For the text-containing cell, return its midpoint in [X, Y] coordinate format. 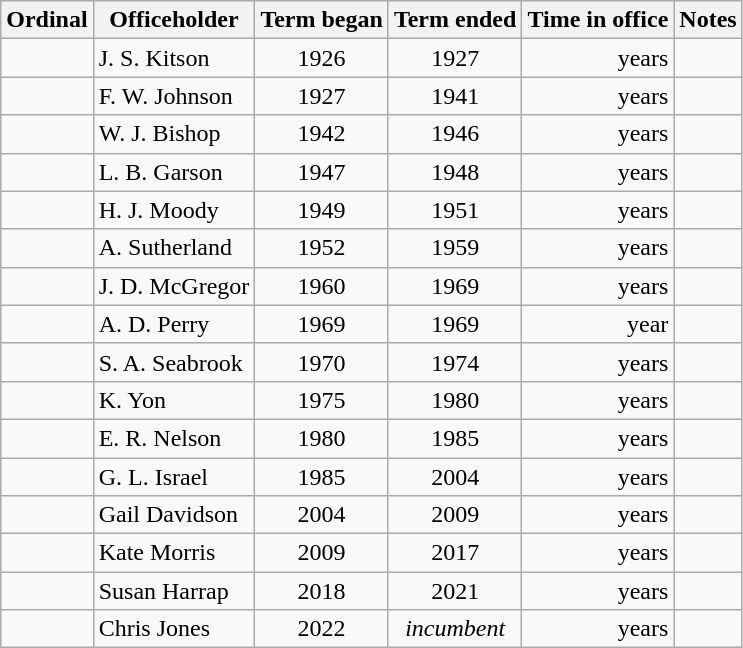
incumbent [455, 629]
S. A. Seabrook [174, 362]
Officeholder [174, 20]
F. W. Johnson [174, 96]
Susan Harrap [174, 591]
G. L. Israel [174, 477]
1975 [322, 400]
2022 [322, 629]
1947 [322, 172]
J. D. McGregor [174, 286]
K. Yon [174, 400]
J. S. Kitson [174, 58]
L. B. Garson [174, 172]
1946 [455, 134]
1926 [322, 58]
Ordinal [47, 20]
1941 [455, 96]
E. R. Nelson [174, 438]
1948 [455, 172]
2018 [322, 591]
Notes [708, 20]
Chris Jones [174, 629]
Term ended [455, 20]
Gail Davidson [174, 515]
Kate Morris [174, 553]
2021 [455, 591]
1952 [322, 248]
1970 [322, 362]
1960 [322, 286]
1951 [455, 210]
W. J. Bishop [174, 134]
1942 [322, 134]
Time in office [598, 20]
H. J. Moody [174, 210]
Term began [322, 20]
year [598, 324]
A. D. Perry [174, 324]
A. Sutherland [174, 248]
1949 [322, 210]
2017 [455, 553]
1974 [455, 362]
1959 [455, 248]
